Find where the given text appears and provide that cell's center as [X, Y] coordinate. 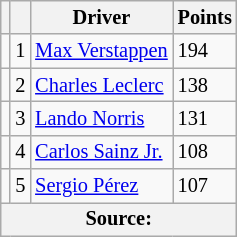
194 [205, 51]
2 [20, 85]
Lando Norris [101, 118]
Max Verstappen [101, 51]
131 [205, 118]
107 [205, 186]
Source: [119, 219]
4 [20, 152]
Driver [101, 17]
138 [205, 85]
Charles Leclerc [101, 85]
3 [20, 118]
108 [205, 152]
Points [205, 17]
Carlos Sainz Jr. [101, 152]
1 [20, 51]
5 [20, 186]
Sergio Pérez [101, 186]
